Scan for the cell matching the given text and deliver its (X, Y) coordinate at center. 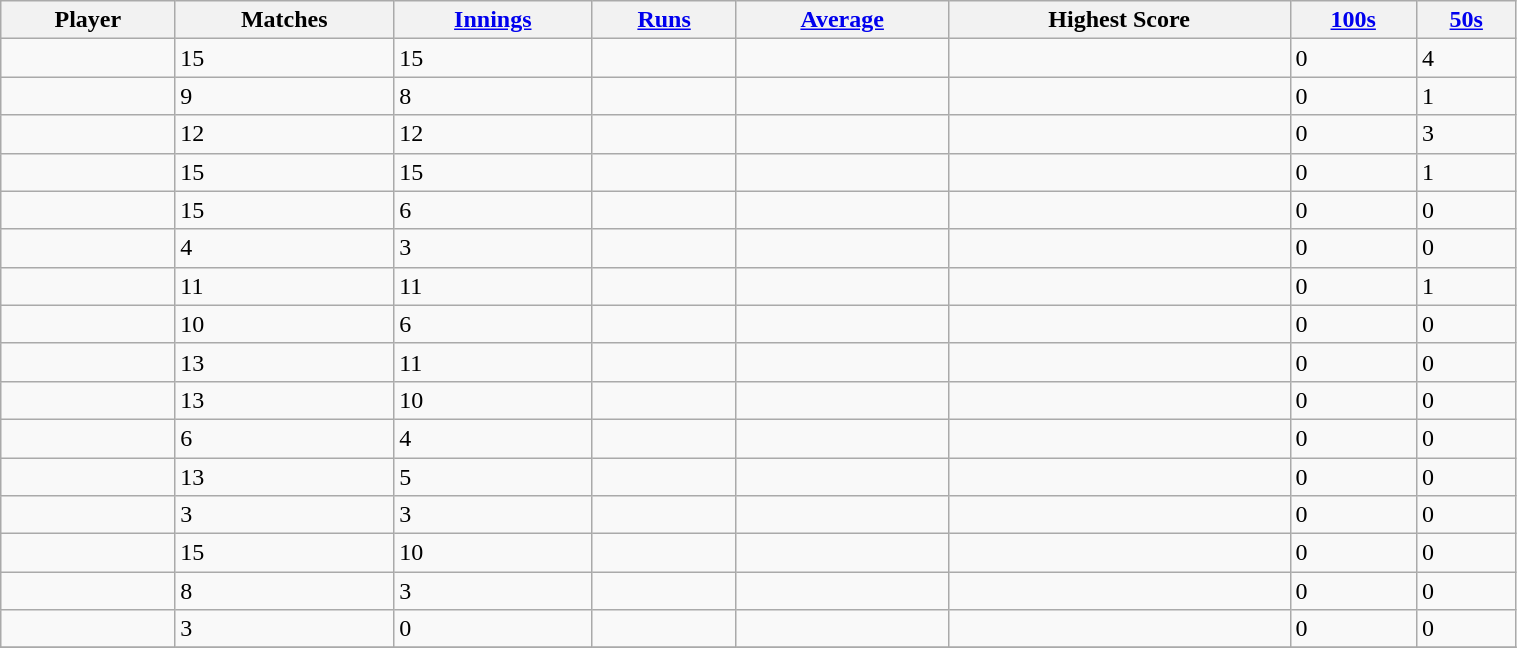
Runs (664, 20)
50s (1466, 20)
9 (284, 96)
Innings (493, 20)
100s (1353, 20)
Average (842, 20)
Highest Score (1119, 20)
5 (493, 477)
Matches (284, 20)
Player (88, 20)
